Search for the cell housing the specified text and yield its (x, y) center coordinate. 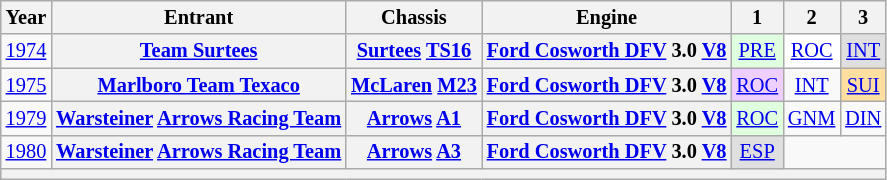
DIN (863, 118)
1974 (26, 51)
GNM (812, 118)
Marlboro Team Texaco (198, 85)
1 (757, 17)
ESP (757, 152)
SUI (863, 85)
McLaren M23 (414, 85)
1979 (26, 118)
Chassis (414, 17)
1980 (26, 152)
1975 (26, 85)
2 (812, 17)
3 (863, 17)
Year (26, 17)
Team Surtees (198, 51)
PRE (757, 51)
Arrows A1 (414, 118)
Entrant (198, 17)
Surtees TS16 (414, 51)
Arrows A3 (414, 152)
Engine (607, 17)
